Capture the cell that displays the provided text and extract its (X, Y) central coordinate. 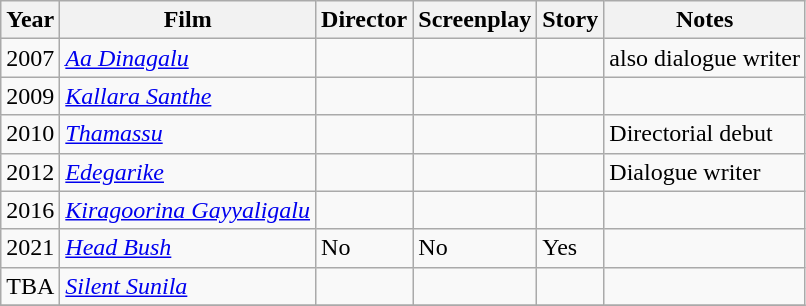
Directorial debut (705, 134)
Story (570, 20)
Aa Dinagalu (188, 58)
Kiragoorina Gayyaligalu (188, 210)
Edegarike (188, 172)
2012 (30, 172)
Film (188, 20)
Year (30, 20)
Kallara Santhe (188, 96)
Dialogue writer (705, 172)
2009 (30, 96)
2016 (30, 210)
TBA (30, 286)
Head Bush (188, 248)
Thamassu (188, 134)
2010 (30, 134)
Notes (705, 20)
also dialogue writer (705, 58)
Director (364, 20)
Silent Sunila (188, 286)
Screenplay (475, 20)
2007 (30, 58)
2021 (30, 248)
Yes (570, 248)
